Scan for the cell matching the given text and deliver its (X, Y) coordinate at center. 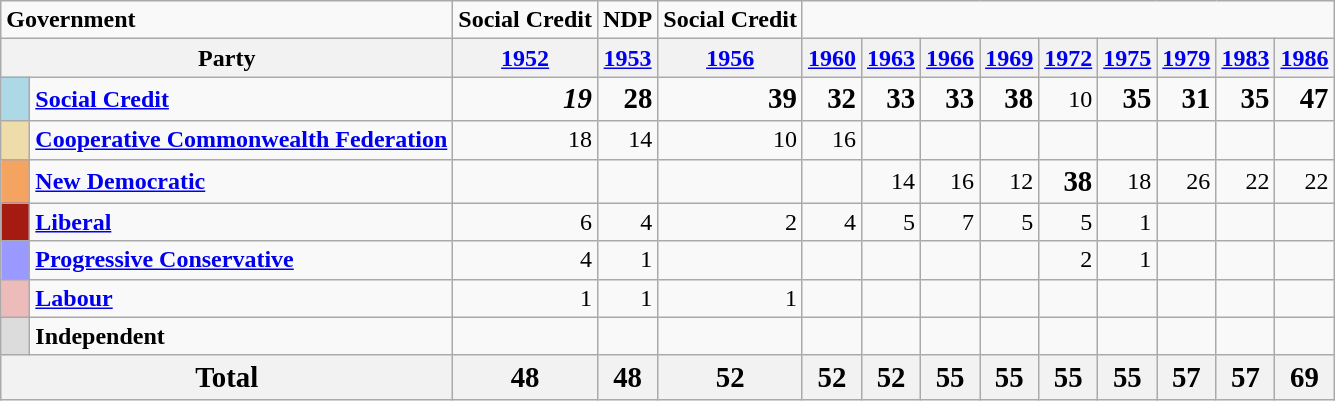
32 (832, 99)
1983 (1246, 58)
Total (227, 377)
7 (950, 222)
1969 (1010, 58)
NDP (627, 20)
1966 (950, 58)
Labour (242, 298)
Cooperative Commonwealth Federation (242, 140)
New Democratic (242, 181)
1960 (832, 58)
1975 (1128, 58)
39 (730, 99)
26 (1186, 181)
28 (627, 99)
Government (227, 20)
1952 (526, 58)
Progressive Conservative (242, 260)
1979 (1186, 58)
1972 (1068, 58)
1986 (1304, 58)
69 (1304, 377)
1953 (627, 58)
19 (526, 99)
Independent (242, 336)
1956 (730, 58)
Party (227, 58)
12 (1010, 181)
31 (1186, 99)
Liberal (242, 222)
6 (526, 222)
47 (1304, 99)
1963 (890, 58)
